Find where the given text appears and provide that cell's center as (X, Y) coordinate. 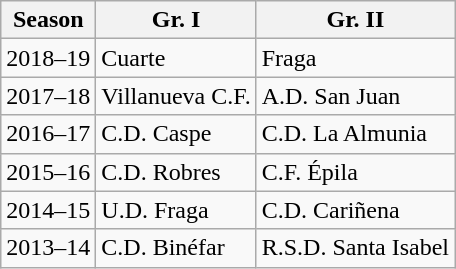
C.D. La Almunia (355, 134)
Season (48, 20)
2013–14 (48, 248)
2015–16 (48, 172)
A.D. San Juan (355, 96)
Villanueva C.F. (176, 96)
Cuarte (176, 58)
U.D. Fraga (176, 210)
R.S.D. Santa Isabel (355, 248)
C.D. Robres (176, 172)
C.D. Binéfar (176, 248)
C.D. Cariñena (355, 210)
Fraga (355, 58)
C.F. Épila (355, 172)
2016–17 (48, 134)
Gr. II (355, 20)
C.D. Caspe (176, 134)
2014–15 (48, 210)
Gr. I (176, 20)
2018–19 (48, 58)
2017–18 (48, 96)
